Determine the [x, y] coordinate at the center of the cell enclosing the given text.  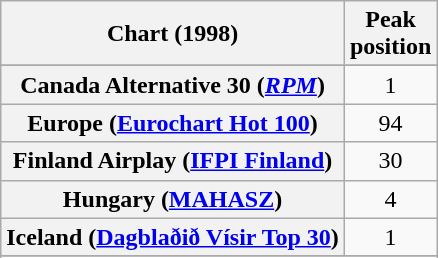
Iceland (Dagblaðið Vísir Top 30) [173, 237]
Peakposition [390, 34]
Canada Alternative 30 (RPM) [173, 85]
Chart (1998) [173, 34]
Europe (Eurochart Hot 100) [173, 123]
4 [390, 199]
94 [390, 123]
30 [390, 161]
Hungary (MAHASZ) [173, 199]
Finland Airplay (IFPI Finland) [173, 161]
